Determine the (X, Y) coordinate at the center of the cell enclosing the given text.  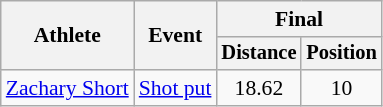
Final (298, 19)
Event (176, 36)
Shot put (176, 88)
Zachary Short (68, 88)
Position (341, 54)
18.62 (258, 88)
Athlete (68, 36)
Distance (258, 54)
10 (341, 88)
